Find where the given text appears and provide that cell's center as (X, Y) coordinate. 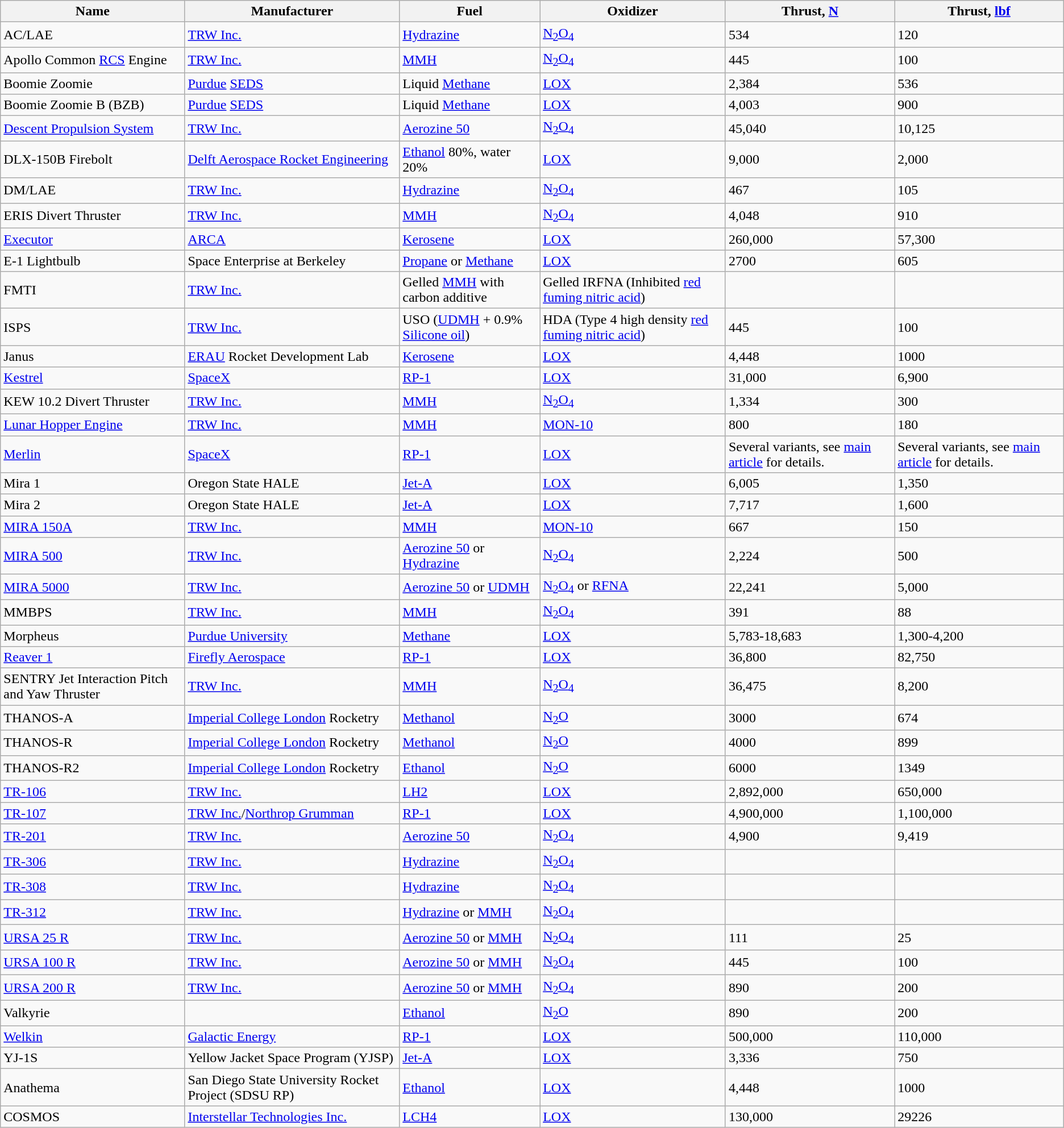
8,200 (979, 686)
THANOS-A (93, 718)
THANOS-R (93, 743)
110,000 (979, 1037)
Space Enterprise at Berkeley (292, 261)
Reaver 1 (93, 657)
Thrust, N (809, 11)
Anathema (93, 1088)
URSA 200 R (93, 988)
Morpheus (93, 636)
2,892,000 (809, 792)
4000 (809, 743)
1,334 (809, 401)
N2O4 or RFNA (633, 587)
YJ-1S (93, 1058)
DLX-150B Firebolt (93, 159)
1,100,000 (979, 813)
MIRA 500 (93, 556)
AC/LAE (93, 35)
URSA 25 R (93, 937)
SENTRY Jet Interaction Pitch and Yaw Thruster (93, 686)
900 (979, 105)
9,419 (979, 836)
500 (979, 556)
6,005 (809, 484)
HDA (Type 4 high density red fuming nitric acid) (633, 327)
TR-306 (93, 861)
Yellow Jacket Space Program (YJSP) (292, 1058)
Oxidizer (633, 11)
Galactic Energy (292, 1037)
Manufacturer (292, 11)
Merlin (93, 453)
Gelled MMH with carbon additive (469, 290)
Delft Aerospace Rocket Engineering (292, 159)
88 (979, 612)
22,241 (809, 587)
25 (979, 937)
COSMOS (93, 1117)
57,300 (979, 239)
LCH4 (469, 1117)
TR-106 (93, 792)
2,224 (809, 556)
URSA 100 R (93, 963)
6000 (809, 768)
1,300-4,200 (979, 636)
Firefly Aerospace (292, 657)
MIRA 5000 (93, 587)
150 (979, 527)
536 (979, 84)
TR-312 (93, 912)
4,048 (809, 215)
650,000 (979, 792)
5,783-18,683 (809, 636)
6,900 (979, 378)
300 (979, 401)
ERAU Rocket Development Lab (292, 356)
4,900 (809, 836)
4,900,000 (809, 813)
105 (979, 190)
E-1 Lightbulb (93, 261)
TRW Inc./Northrop Grumman (292, 813)
9,000 (809, 159)
391 (809, 612)
180 (979, 424)
7,717 (809, 505)
2,384 (809, 84)
10,125 (979, 128)
THANOS-R2 (93, 768)
1,600 (979, 505)
Hydrazine or MMH (469, 912)
San Diego State University Rocket Project (SDSU RP) (292, 1088)
Executor (93, 239)
KEW 10.2 Divert Thruster (93, 401)
2,000 (979, 159)
Interstellar Technologies Inc. (292, 1117)
Kestrel (93, 378)
5,000 (979, 587)
MIRA 150A (93, 527)
800 (809, 424)
Gelled IRFNA (Inhibited red fuming nitric acid) (633, 290)
Welkin (93, 1037)
605 (979, 261)
Aerozine 50 or Hydrazine (469, 556)
Lunar Hopper Engine (93, 424)
36,800 (809, 657)
USO (UDMH + 0.9% Silicone oil) (469, 327)
36,475 (809, 686)
Apollo Common RCS Engine (93, 60)
Boomie Zoomie B (BZB) (93, 105)
3000 (809, 718)
TR-308 (93, 887)
Purdue University (292, 636)
Ethanol 80%, water 20% (469, 159)
MMBPS (93, 612)
ISPS (93, 327)
Aerozine 50 or UDMH (469, 587)
Mira 1 (93, 484)
910 (979, 215)
TR-107 (93, 813)
674 (979, 718)
82,750 (979, 657)
899 (979, 743)
130,000 (809, 1117)
29226 (979, 1117)
Thrust, lbf (979, 11)
Fuel (469, 11)
LH2 (469, 792)
3,336 (809, 1058)
Descent Propulsion System (93, 128)
Valkyrie (93, 1013)
1,350 (979, 484)
260,000 (809, 239)
750 (979, 1058)
534 (809, 35)
111 (809, 937)
4,003 (809, 105)
Boomie Zoomie (93, 84)
ARCA (292, 239)
31,000 (809, 378)
45,040 (809, 128)
500,000 (809, 1037)
Name (93, 11)
667 (809, 527)
Propane or Methane (469, 261)
467 (809, 190)
TR-201 (93, 836)
Methane (469, 636)
120 (979, 35)
ERIS Divert Thruster (93, 215)
Janus (93, 356)
FMTI (93, 290)
DM/LAE (93, 190)
2700 (809, 261)
1349 (979, 768)
Mira 2 (93, 505)
